Return the [x, y] coordinate for the center point of the cell that contains the specified text.  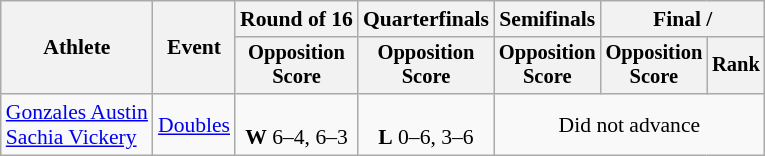
Event [194, 48]
Round of 16 [296, 19]
Semifinals [548, 19]
W 6–4, 6–3 [296, 124]
Quarterfinals [426, 19]
Athlete [77, 48]
Rank [736, 66]
L 0–6, 3–6 [426, 124]
Doubles [194, 124]
Did not advance [630, 124]
Final / [683, 19]
Gonzales AustinSachia Vickery [77, 124]
